Locate the cell with the specified text and output its (x, y) center coordinate. 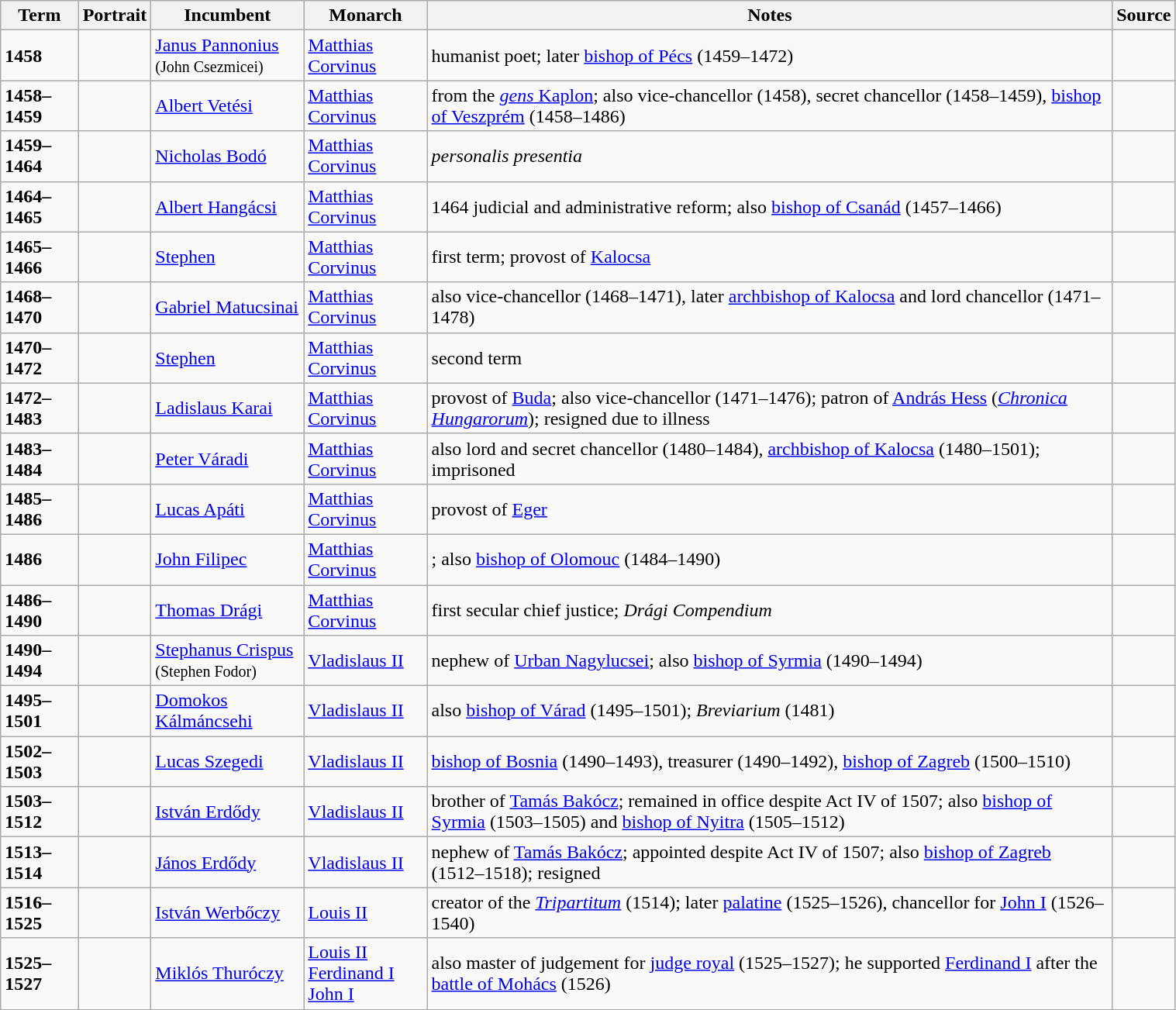
Miklós Thuróczy (228, 974)
first secular chief justice; Drági Compendium (770, 609)
Thomas Drági (228, 609)
provost of Buda; also vice-chancellor (1471–1476); patron of András Hess (Chronica Hungarorum); resigned due to illness (770, 408)
1502–1503 (40, 761)
; also bishop of Olomouc (1484–1490) (770, 560)
Stephanus Crispus(Stephen Fodor) (228, 660)
Monarch (366, 16)
1458–1459 (40, 105)
Nicholas Bodó (228, 157)
Albert Hangácsi (228, 206)
also vice-chancellor (1468–1471), later archbishop of Kalocsa and lord chancellor (1471–1478) (770, 307)
1472–1483 (40, 408)
Source (1144, 16)
creator of the Tripartitum (1514); later palatine (1525–1526), chancellor for John I (1526–1540) (770, 913)
1516–1525 (40, 913)
first term; provost of Kalocsa (770, 257)
also master of judgement for judge royal (1525–1527); he supported Ferdinand I after the battle of Mohács (1526) (770, 974)
1495–1501 (40, 712)
1459–1464 (40, 157)
1490–1494 (40, 660)
Gabriel Matucsinai (228, 307)
Portrait (115, 16)
Lucas Szegedi (228, 761)
1468–1470 (40, 307)
1470–1472 (40, 358)
1503–1512 (40, 812)
brother of Tamás Bakócz; remained in office despite Act IV of 1507; also bishop of Syrmia (1503–1505) and bishop of Nyitra (1505–1512) (770, 812)
1486–1490 (40, 609)
1513–1514 (40, 862)
Notes (770, 16)
Janus Pannonius(John Csezmicei) (228, 56)
also lord and secret chancellor (1480–1484), archbishop of Kalocsa (1480–1501); imprisoned (770, 459)
1483–1484 (40, 459)
Louis IIFerdinand IJohn I (366, 974)
Incumbent (228, 16)
personalis presentia (770, 157)
Domokos Kálmáncsehi (228, 712)
bishop of Bosnia (1490–1493), treasurer (1490–1492), bishop of Zagreb (1500–1510) (770, 761)
humanist poet; later bishop of Pécs (1459–1472) (770, 56)
1525–1527 (40, 974)
second term (770, 358)
Peter Váradi (228, 459)
1458 (40, 56)
1465–1466 (40, 257)
from the gens Kaplon; also vice-chancellor (1458), secret chancellor (1458–1459), bishop of Veszprém (1458–1486) (770, 105)
John Filipec (228, 560)
Albert Vetési (228, 105)
1464–1465 (40, 206)
János Erdődy (228, 862)
István Erdődy (228, 812)
also bishop of Várad (1495–1501); Breviarium (1481) (770, 712)
Ladislaus Karai (228, 408)
1464 judicial and administrative reform; also bishop of Csanád (1457–1466) (770, 206)
1485–1486 (40, 508)
1486 (40, 560)
nephew of Urban Nagylucsei; also bishop of Syrmia (1490–1494) (770, 660)
nephew of Tamás Bakócz; appointed despite Act IV of 1507; also bishop of Zagreb (1512–1518); resigned (770, 862)
provost of Eger (770, 508)
Term (40, 16)
István Werbőczy (228, 913)
Lucas Apáti (228, 508)
Louis II (366, 913)
